Extract the (X, Y) coordinate from the center of the cell holding the provided text.  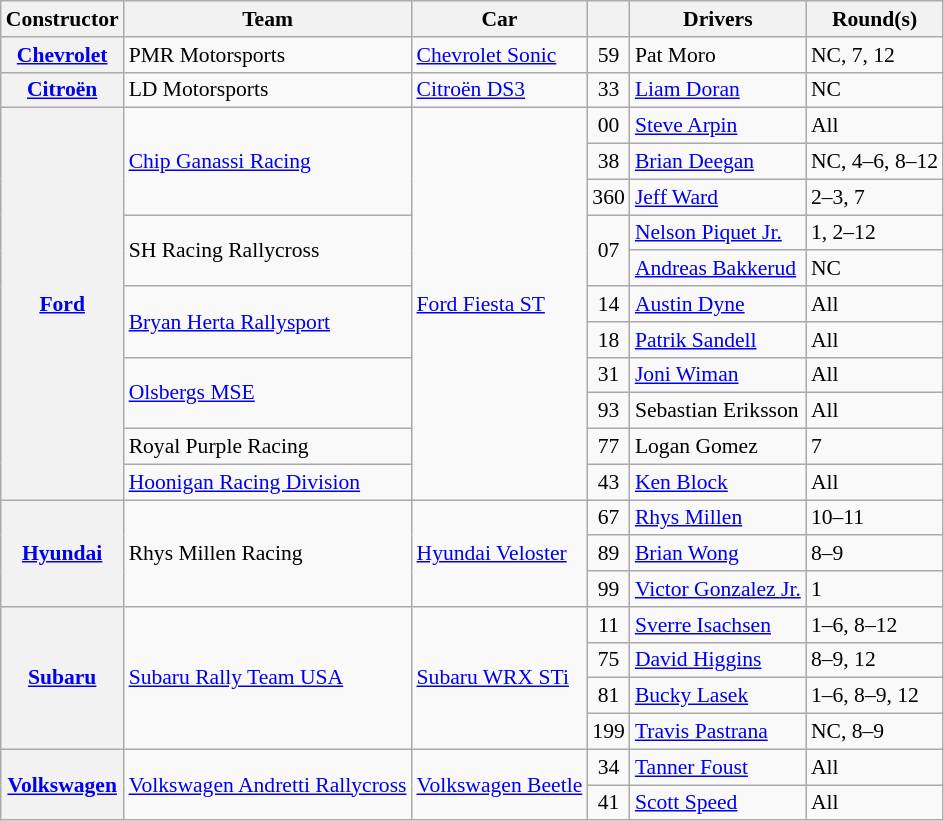
Austin Dyne (718, 304)
David Higgins (718, 660)
33 (608, 90)
Volkswagen (62, 784)
1–6, 8–9, 12 (874, 696)
Liam Doran (718, 90)
77 (608, 447)
10–11 (874, 518)
Chip Ganassi Racing (268, 162)
Sverre Isachsen (718, 625)
00 (608, 126)
Patrik Sandell (718, 340)
14 (608, 304)
SH Racing Rallycross (268, 250)
Rhys Millen (718, 518)
Travis Pastrana (718, 732)
1 (874, 589)
8–9 (874, 554)
Team (268, 19)
Citroën DS3 (500, 90)
1–6, 8–12 (874, 625)
89 (608, 554)
Rhys Millen Racing (268, 554)
Subaru Rally Team USA (268, 678)
Chevrolet (62, 55)
Ford Fiesta ST (500, 304)
2–3, 7 (874, 197)
1, 2–12 (874, 233)
Round(s) (874, 19)
Volkswagen Andretti Rallycross (268, 784)
34 (608, 767)
67 (608, 518)
Car (500, 19)
Jeff Ward (718, 197)
Drivers (718, 19)
99 (608, 589)
NC, 8–9 (874, 732)
Brian Wong (718, 554)
18 (608, 340)
Scott Speed (718, 803)
Bryan Herta Rallysport (268, 322)
Royal Purple Racing (268, 447)
Joni Wiman (718, 375)
Sebastian Eriksson (718, 411)
Olsbergs MSE (268, 392)
Volkswagen Beetle (500, 784)
Ford (62, 304)
Hoonigan Racing Division (268, 482)
59 (608, 55)
LD Motorsports (268, 90)
Steve Arpin (718, 126)
Tanner Foust (718, 767)
Pat Moro (718, 55)
31 (608, 375)
Andreas Bakkerud (718, 269)
Ken Block (718, 482)
199 (608, 732)
43 (608, 482)
11 (608, 625)
Hyundai (62, 554)
7 (874, 447)
Hyundai Veloster (500, 554)
75 (608, 660)
Bucky Lasek (718, 696)
Victor Gonzalez Jr. (718, 589)
07 (608, 250)
41 (608, 803)
Subaru WRX STi (500, 678)
93 (608, 411)
Subaru (62, 678)
Citroën (62, 90)
38 (608, 162)
PMR Motorsports (268, 55)
NC, 4–6, 8–12 (874, 162)
Logan Gomez (718, 447)
8–9, 12 (874, 660)
81 (608, 696)
NC, 7, 12 (874, 55)
Constructor (62, 19)
360 (608, 197)
Chevrolet Sonic (500, 55)
Brian Deegan (718, 162)
Nelson Piquet Jr. (718, 233)
